Detect which cell encompasses the target text, then output its [x, y] center coordinate. 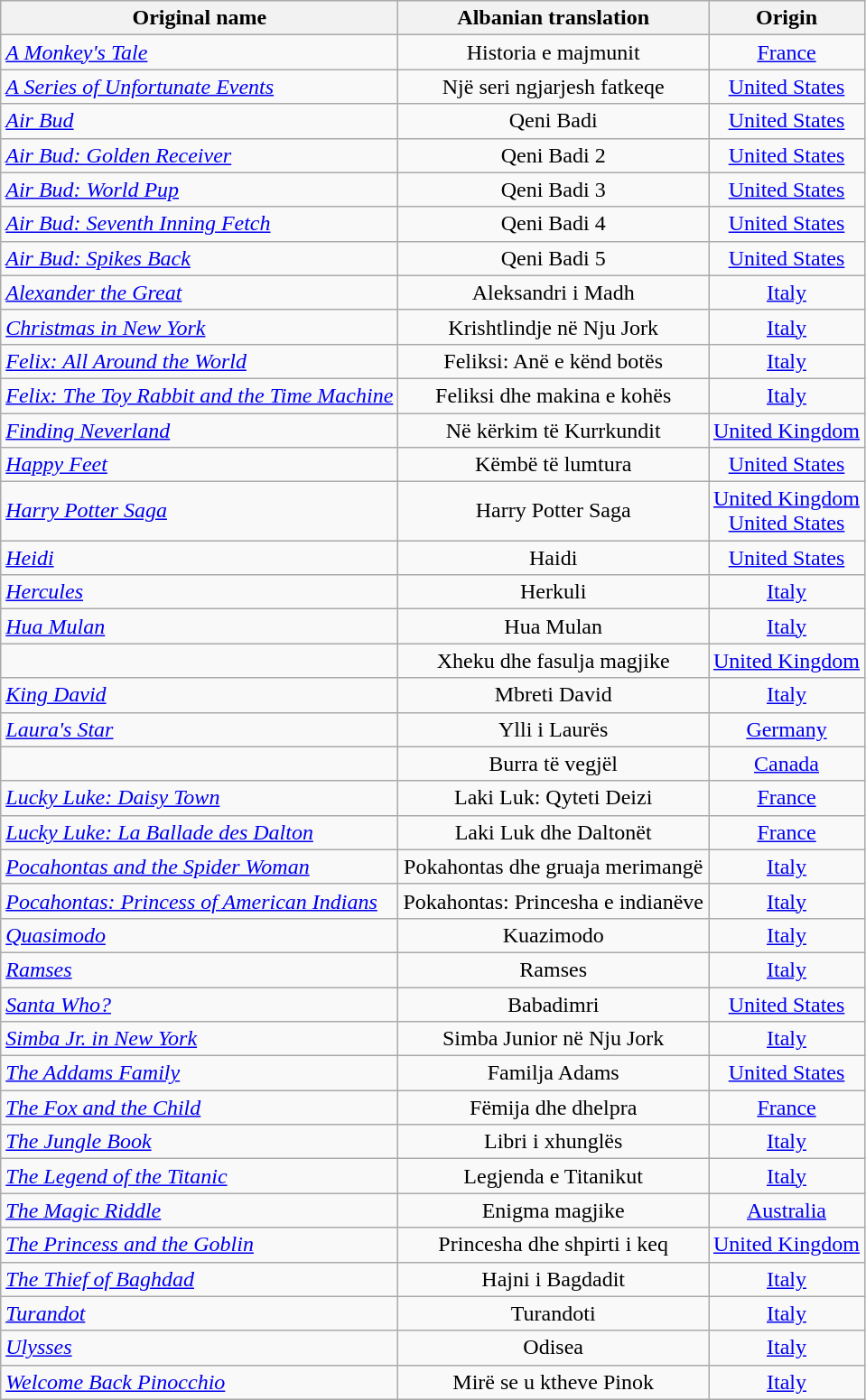
Ulysses [200, 1348]
Odisea [554, 1348]
Albanian translation [554, 18]
The Legend of the Titanic [200, 1176]
Hajni i Bagdadit [554, 1279]
Ylli i Laurës [554, 729]
Qeni Badi 3 [554, 190]
Pocahontas: Princess of American Indians [200, 901]
Australia [786, 1210]
Santa Who? [200, 1005]
Aleksandri i Madh [554, 292]
Princesha dhe shpirti i keq [554, 1245]
Lucky Luke: Daisy Town [200, 798]
Familja Adams [554, 1073]
Feliksi dhe makina e kohës [554, 395]
Babadimri [554, 1005]
Alexander the Great [200, 292]
Krishtlindje në Nju Jork [554, 327]
Qeni Badi 2 [554, 155]
Lucky Luke: La Ballade des Dalton [200, 832]
Laura's Star [200, 729]
Happy Feet [200, 465]
Xheku dhe fasulja magjike [554, 661]
Simba Junior në Nju Jork [554, 1039]
Fëmija dhe dhelpra [554, 1108]
Në kërkim të Kurrkundit [554, 431]
Heidi [200, 558]
Turandoti [554, 1313]
Quasimodo [200, 935]
United KingdomUnited States [786, 511]
Qeni Badi [554, 121]
Laki Luk dhe Daltonët [554, 832]
Canada [786, 764]
The Addams Family [200, 1073]
Finding Neverland [200, 431]
Air Bud: World Pup [200, 190]
Air Bud [200, 121]
Original name [200, 18]
Felix: All Around the World [200, 361]
King David [200, 695]
Historia e majmunit [554, 52]
The Princess and the Goblin [200, 1245]
Herkuli [554, 592]
Qeni Badi 4 [554, 224]
Simba Jr. in New York [200, 1039]
Enigma magjike [554, 1210]
Mirë se u ktheve Pinok [554, 1382]
Një seri ngjarjesh fatkeqe [554, 87]
Legjenda e Titanikut [554, 1176]
Libri i xhunglës [554, 1142]
Hercules [200, 592]
Këmbë të lumtura [554, 465]
Pokahontas: Princesha e indianëve [554, 901]
Feliksi: Anë e kënd botës [554, 361]
The Fox and the Child [200, 1108]
Air Bud: Spikes Back [200, 258]
Haidi [554, 558]
Felix: The Toy Rabbit and the Time Machine [200, 395]
Welcome Back Pinocchio [200, 1382]
Pokahontas dhe gruaja merimangë [554, 867]
A Monkey's Tale [200, 52]
Air Bud: Seventh Inning Fetch [200, 224]
Burra të vegjël [554, 764]
Air Bud: Golden Receiver [200, 155]
The Jungle Book [200, 1142]
A Series of Unfortunate Events [200, 87]
Christmas in New York [200, 327]
The Magic Riddle [200, 1210]
Turandot [200, 1313]
Kuazimodo [554, 935]
Qeni Badi 5 [554, 258]
Germany [786, 729]
Pocahontas and the Spider Woman [200, 867]
The Thief of Baghdad [200, 1279]
Origin [786, 18]
Laki Luk: Qyteti Deizi [554, 798]
Mbreti David [554, 695]
